Search for the cell housing the specified text and yield its (x, y) center coordinate. 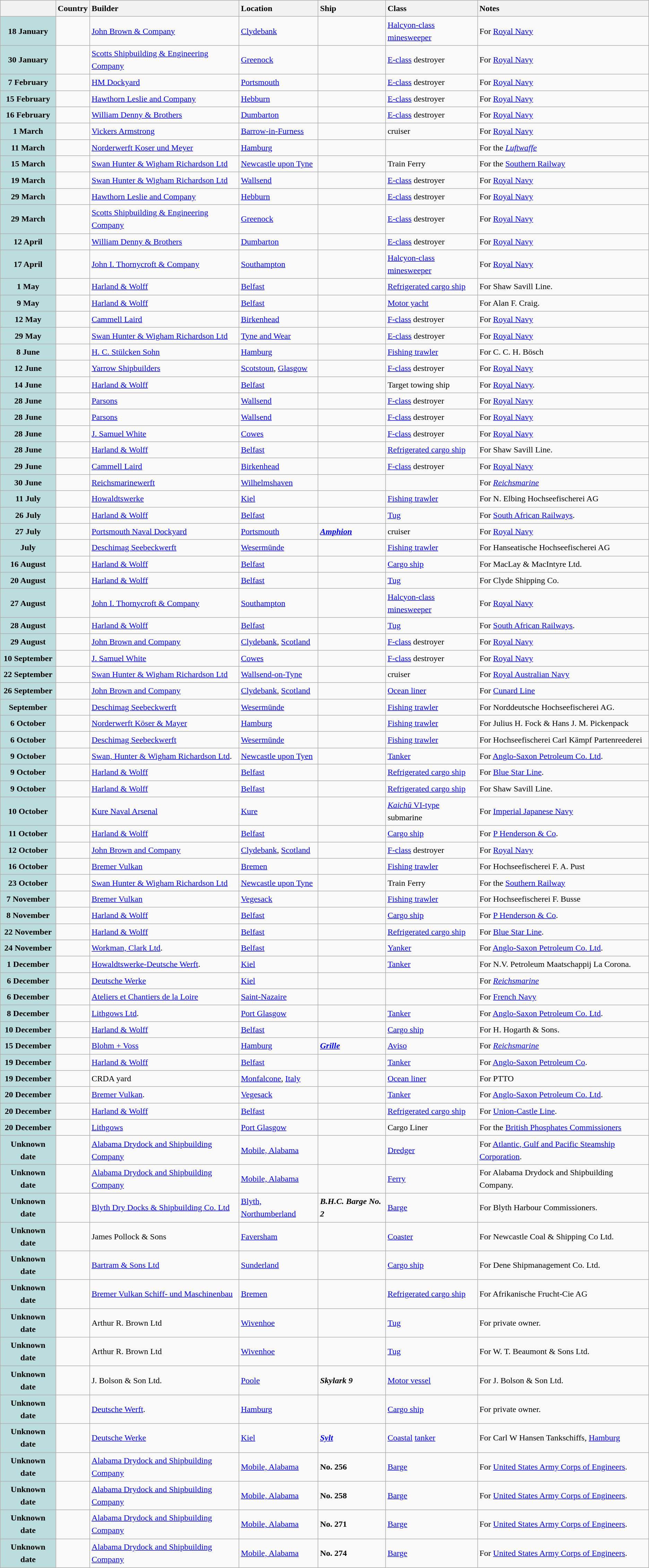
For N. Elbing Hochseefischerei AG (563, 499)
14 June (28, 385)
Blohm + Voss (164, 1046)
No. 274 (352, 1553)
Blyth, Northumberland (278, 1208)
For French Navy (563, 997)
30 June (28, 483)
Cargo Liner (431, 1127)
18 January (28, 31)
July (28, 548)
26 July (28, 515)
17 April (28, 264)
For Atlantic, Gulf and Pacific Steamship Corporation. (563, 1150)
19 March (28, 180)
Ship (352, 8)
Portsmouth Naval Dockyard (164, 532)
Motor yacht (431, 303)
For Carl W Hansen Tankschiffs, Hamburg (563, 1438)
For Royal Navy. (563, 385)
Aviso (431, 1046)
For J. Bolson & Son Ltd. (563, 1380)
For Hochseefischerei F. Busse (563, 899)
For the Luftwaffe (563, 148)
9 May (28, 303)
HM Dockyard (164, 83)
For Royal Australian Navy (563, 675)
Vickers Armstrong (164, 131)
September (28, 707)
For Hochseefischerei Carl Kämpf Partenreederei (563, 740)
For Newcastle Coal & Shipping Co Ltd. (563, 1236)
16 October (28, 867)
10 September (28, 658)
12 June (28, 368)
Bremer Vulkan Schiff- und Maschinenbau (164, 1294)
11 October (28, 834)
For C. C. H. Bösch (563, 352)
Howaldtswerke (164, 499)
For Alabama Drydock and Shipbuilding Company. (563, 1179)
B.H.C. Barge No. 2 (352, 1208)
8 June (28, 352)
Coastal tanker (431, 1438)
Coaster (431, 1236)
10 December (28, 1030)
Skylark 9 (352, 1380)
For W. T. Beaumont & Sons Ltd. (563, 1351)
Bartram & Sons Ltd (164, 1265)
Sylt (352, 1438)
Barrow-in-Furness (278, 131)
22 September (28, 675)
Ateliers et Chantiers de la Loire (164, 997)
11 March (28, 148)
Workman, Clark Ltd. (164, 948)
Norderwerft Köser & Mayer (164, 723)
For Hochseefischerei F. A. Pust (563, 867)
For Dene Shipmanagement Co. Ltd. (563, 1265)
For MacLay & MacIntyre Ltd. (563, 564)
15 March (28, 164)
Blyth Dry Docks & Shipbuilding Co. Ltd (164, 1208)
Country (73, 8)
29 August (28, 642)
Newcastle upon Tyen (278, 756)
CRDA yard (164, 1079)
29 June (28, 466)
29 May (28, 336)
Swan, Hunter & Wigham Richardson Ltd. (164, 756)
10 October (28, 811)
James Pollock & Sons (164, 1236)
1 March (28, 131)
Faversham (278, 1236)
Location (278, 8)
28 August (28, 625)
16 February (28, 115)
Ferry (431, 1179)
For Imperial Japanese Navy (563, 811)
Grille (352, 1046)
H. C. Stülcken Sohn (164, 352)
For Cunard Line (563, 691)
For N.V. Petroleum Maatschappij La Corona. (563, 964)
15 February (28, 98)
J. Bolson & Son Ltd. (164, 1380)
No. 271 (352, 1525)
Monfalcone, Italy (278, 1079)
Notes (563, 8)
27 August (28, 603)
Lithgows Ltd. (164, 1013)
7 November (28, 899)
Saint-Nazaire (278, 997)
Reichsmarinewerft (164, 483)
27 July (28, 532)
Sunderland (278, 1265)
Amphion (352, 532)
7 February (28, 83)
Builder (164, 8)
Yarrow Shipbuilders (164, 368)
12 April (28, 242)
Lithgows (164, 1127)
For the British Phosphates Commissioners (563, 1127)
Yanker (431, 948)
1 May (28, 287)
22 November (28, 932)
12 October (28, 850)
For H. Hogarth & Sons. (563, 1030)
Howaldtswerke-Deutsche Werft. (164, 964)
Kure (278, 811)
Wilhelmshaven (278, 483)
John Brown & Company (164, 31)
Kure Naval Arsenal (164, 811)
23 October (28, 883)
For Norddeutsche Hochseefischerei AG. (563, 707)
Poole (278, 1380)
12 May (28, 320)
15 December (28, 1046)
Dredger (431, 1150)
For Alan F. Craig. (563, 303)
For Anglo-Saxon Petroleum Co. (563, 1062)
Motor vessel (431, 1380)
Clydebank (278, 31)
No. 256 (352, 1467)
8 December (28, 1013)
For Blyth Harbour Commissioners. (563, 1208)
Tyne and Wear (278, 336)
1 December (28, 964)
Deutsche Werft. (164, 1409)
For Union-Castle Line. (563, 1111)
Class (431, 8)
Norderwerft Koser und Meyer (164, 148)
Scotstoun, Glasgow (278, 368)
Kaichū VI-type submarine (431, 811)
For Clyde Shipping Co. (563, 580)
No. 258 (352, 1496)
26 September (28, 691)
20 August (28, 580)
For Julius H. Fock & Hans J. M. Pickenpack (563, 723)
For Afrikanische Frucht-Cie AG (563, 1294)
8 November (28, 915)
11 July (28, 499)
16 August (28, 564)
Bremer Vulkan. (164, 1095)
Target towing ship (431, 385)
For PTTO (563, 1079)
Wallsend-on-Tyne (278, 675)
24 November (28, 948)
For Hanseatische Hochseefischerei AG (563, 548)
30 January (28, 60)
